Detect which cell encompasses the target text, then output its (x, y) center coordinate. 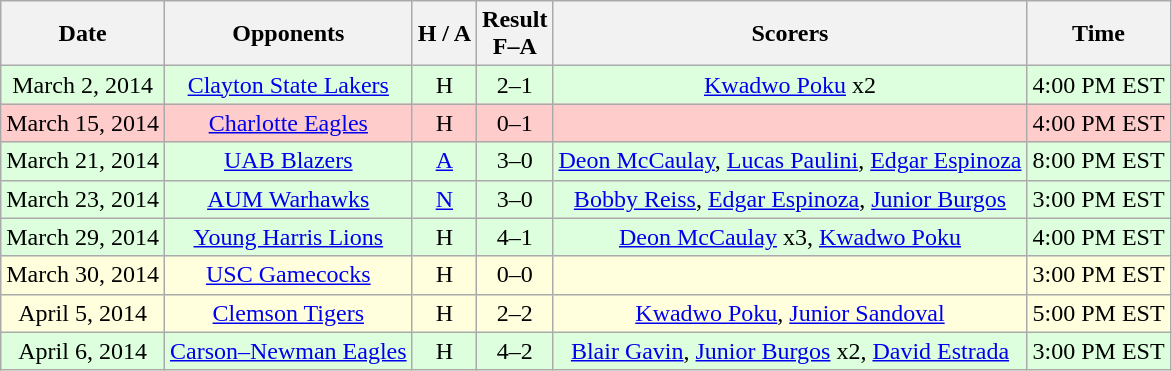
Date (83, 34)
Clemson Tigers (288, 313)
ResultF–A (515, 34)
Carson–Newman Eagles (288, 351)
Clayton State Lakers (288, 85)
Young Harris Lions (288, 237)
N (444, 199)
March 2, 2014 (83, 85)
Kwadwo Poku x2 (790, 85)
H / A (444, 34)
April 6, 2014 (83, 351)
AUM Warhawks (288, 199)
Kwadwo Poku, Junior Sandoval (790, 313)
Bobby Reiss, Edgar Espinoza, Junior Burgos (790, 199)
March 30, 2014 (83, 275)
USC Gamecocks (288, 275)
4–1 (515, 237)
March 21, 2014 (83, 161)
April 5, 2014 (83, 313)
March 29, 2014 (83, 237)
Charlotte Eagles (288, 123)
Time (1098, 34)
A (444, 161)
UAB Blazers (288, 161)
March 15, 2014 (83, 123)
Deon McCaulay x3, Kwadwo Poku (790, 237)
0–0 (515, 275)
8:00 PM EST (1098, 161)
5:00 PM EST (1098, 313)
0–1 (515, 123)
4–2 (515, 351)
Scorers (790, 34)
Opponents (288, 34)
March 23, 2014 (83, 199)
Blair Gavin, Junior Burgos x2, David Estrada (790, 351)
Deon McCaulay, Lucas Paulini, Edgar Espinoza (790, 161)
2–2 (515, 313)
2–1 (515, 85)
